Detect which cell encompasses the target text, then output its (X, Y) center coordinate. 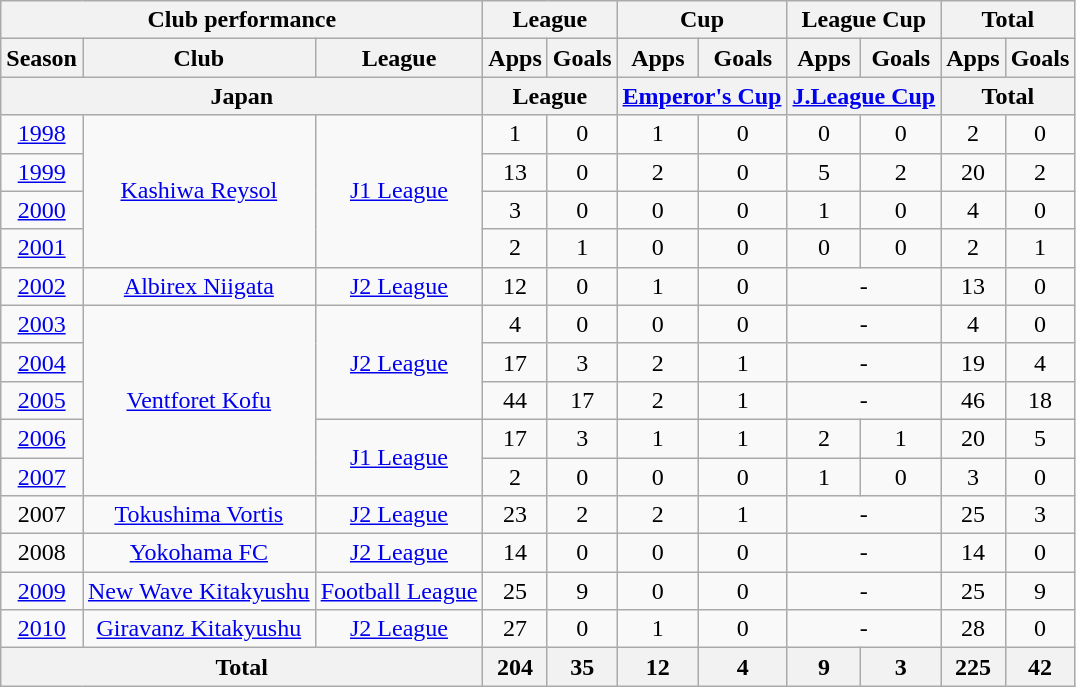
44 (515, 400)
1999 (42, 172)
Tokushima Vortis (198, 515)
Club (198, 58)
Season (42, 58)
J.League Cup (864, 96)
18 (1040, 400)
Emperor's Cup (702, 96)
Giravanz Kitakyushu (198, 629)
Albirex Niigata (198, 286)
League Cup (864, 20)
2004 (42, 362)
Club performance (242, 20)
19 (973, 362)
Yokohama FC (198, 553)
Japan (242, 96)
204 (515, 667)
2000 (42, 210)
Ventforet Kofu (198, 400)
Football League (399, 591)
27 (515, 629)
28 (973, 629)
New Wave Kitakyushu (198, 591)
2005 (42, 400)
225 (973, 667)
42 (1040, 667)
35 (582, 667)
23 (515, 515)
2010 (42, 629)
2003 (42, 324)
2008 (42, 553)
1998 (42, 134)
2002 (42, 286)
2001 (42, 248)
Cup (702, 20)
46 (973, 400)
2009 (42, 591)
2006 (42, 438)
Kashiwa Reysol (198, 191)
